Extract the (x, y) coordinate from the center of the cell holding the provided text.  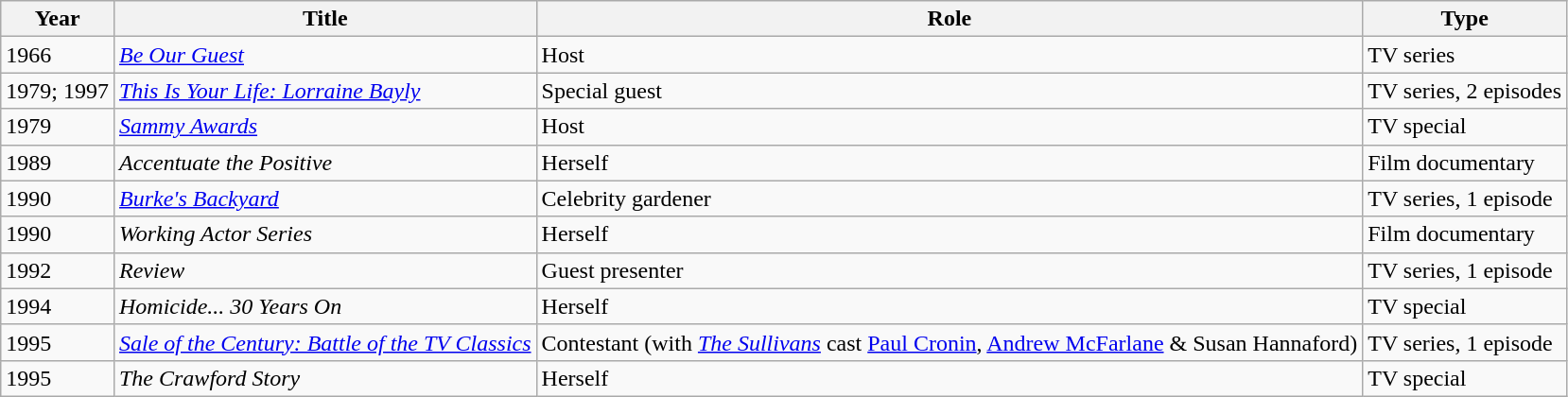
Guest presenter (950, 270)
Special guest (950, 91)
This Is Your Life: Lorraine Bayly (325, 91)
Be Our Guest (325, 55)
1979; 1997 (58, 91)
Year (58, 19)
Homicide... 30 Years On (325, 306)
Contestant (with The Sullivans cast Paul Cronin, Andrew McFarlane & Susan Hannaford) (950, 342)
1989 (58, 163)
The Crawford Story (325, 378)
1994 (58, 306)
Title (325, 19)
1979 (58, 127)
Burke's Backyard (325, 198)
Accentuate the Positive (325, 163)
Role (950, 19)
1992 (58, 270)
Sammy Awards (325, 127)
TV series (1465, 55)
1966 (58, 55)
Type (1465, 19)
Celebrity gardener (950, 198)
Working Actor Series (325, 234)
Review (325, 270)
TV series, 2 episodes (1465, 91)
Sale of the Century: Battle of the TV Classics (325, 342)
